Pinpoint the cell where the given text exists, returning its (X, Y) midpoint coordinate. 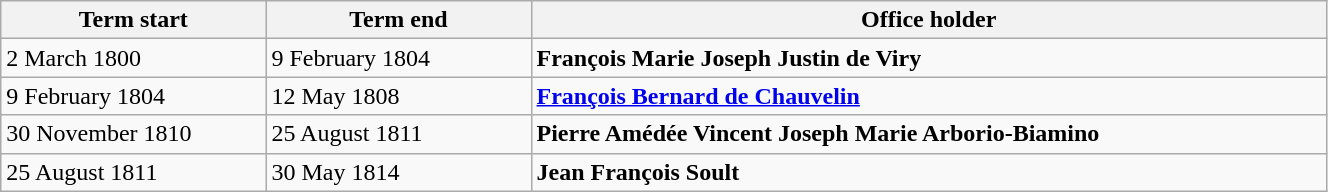
François Marie Joseph Justin de Viry (928, 58)
Term end (398, 20)
Jean François Soult (928, 172)
2 March 1800 (134, 58)
30 November 1810 (134, 134)
30 May 1814 (398, 172)
Office holder (928, 20)
Term start (134, 20)
12 May 1808 (398, 96)
François Bernard de Chauvelin (928, 96)
Pierre Amédée Vincent Joseph Marie Arborio-Biamino (928, 134)
